Identify which cell holds the provided text, then report its (X, Y) central coordinate. 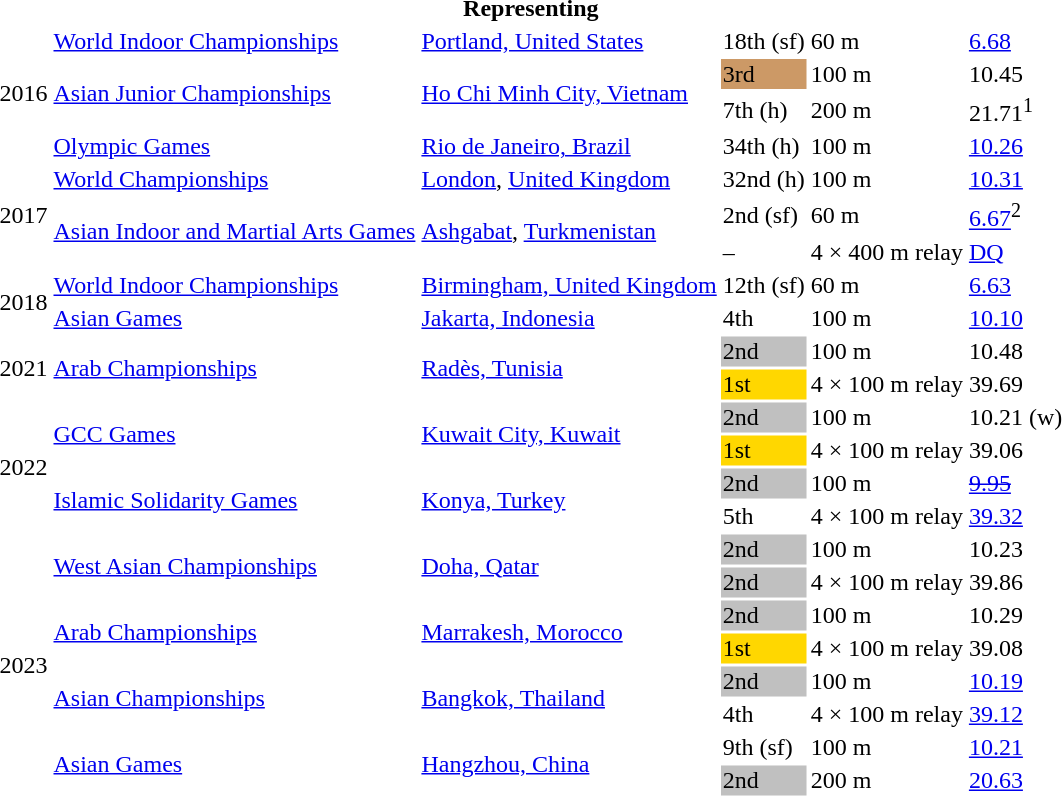
Hangzhou, China (569, 764)
Ashgabat, Turkmenistan (569, 232)
GCC Games (234, 434)
Olympic Games (234, 146)
9th (sf) (764, 747)
Islamic Solidarity Games (234, 500)
2nd (sf) (764, 215)
Birmingham, United Kingdom (569, 285)
Portland, United States (569, 41)
West Asian Championships (234, 566)
32nd (h) (764, 179)
Rio de Janeiro, Brazil (569, 146)
– (764, 252)
7th (h) (764, 110)
3rd (764, 74)
Bangkok, Thailand (569, 698)
London, United Kingdom (569, 179)
Ho Chi Minh City, Vietnam (569, 94)
World Championships (234, 179)
Marrakesh, Morocco (569, 632)
4 × 400 m relay (886, 252)
Doha, Qatar (569, 566)
34th (h) (764, 146)
12th (sf) (764, 285)
18th (sf) (764, 41)
Asian Indoor and Martial Arts Games (234, 232)
5th (764, 516)
Asian Championships (234, 698)
Jakarta, Indonesia (569, 318)
Konya, Turkey (569, 500)
Asian Junior Championships (234, 94)
Radès, Tunisia (569, 368)
Kuwait City, Kuwait (569, 434)
